Output the (x, y) coordinate of the center of the cell containing the given text.  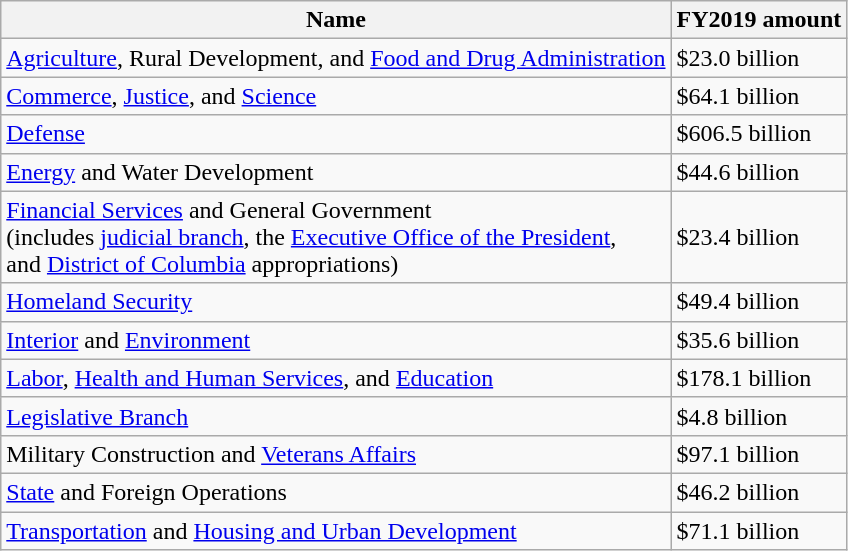
Military Construction and Veterans Affairs (336, 454)
$23.4 billion (759, 237)
$606.5 billion (759, 134)
$49.4 billion (759, 302)
Legislative Branch (336, 416)
Agriculture, Rural Development, and Food and Drug Administration (336, 58)
$178.1 billion (759, 378)
$44.6 billion (759, 172)
Financial Services and General Government(includes judicial branch, the Executive Office of the President,and District of Columbia appropriations) (336, 237)
Name (336, 20)
Commerce, Justice, and Science (336, 96)
$64.1 billion (759, 96)
$4.8 billion (759, 416)
$97.1 billion (759, 454)
Labor, Health and Human Services, and Education (336, 378)
State and Foreign Operations (336, 492)
$23.0 billion (759, 58)
Defense (336, 134)
$35.6 billion (759, 340)
Energy and Water Development (336, 172)
Transportation and Housing and Urban Development (336, 531)
FY2019 amount (759, 20)
$46.2 billion (759, 492)
Homeland Security (336, 302)
Interior and Environment (336, 340)
$71.1 billion (759, 531)
